Determine the [x, y] coordinate at the center of the cell enclosing the given text.  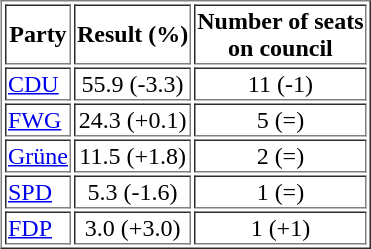
Grüne [38, 156]
24.3 (+0.1) [132, 120]
11 (-1) [280, 84]
11.5 (+1.8) [132, 156]
FWG [38, 120]
1 (+1) [280, 228]
55.9 (-3.3) [132, 84]
CDU [38, 84]
Party [38, 34]
Number of seatson council [280, 34]
5 (=) [280, 120]
1 (=) [280, 192]
Result (%) [132, 34]
SPD [38, 192]
FDP [38, 228]
5.3 (-1.6) [132, 192]
2 (=) [280, 156]
3.0 (+3.0) [132, 228]
